Find where the given text appears and provide that cell's center as [X, Y] coordinate. 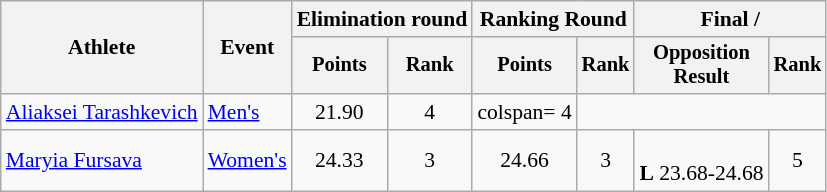
colspan= 4 [524, 112]
L 23.68-24.68 [701, 160]
Aliaksei Tarashkevich [102, 112]
Maryia Fursava [102, 160]
4 [430, 112]
Athlete [102, 48]
Women's [248, 160]
24.33 [340, 160]
Final / [730, 19]
5 [798, 160]
Event [248, 48]
24.66 [524, 160]
Elimination round [382, 19]
OppositionResult [701, 66]
Men's [248, 112]
21.90 [340, 112]
Ranking Round [553, 19]
